Scan for the cell matching the given text and deliver its (X, Y) coordinate at center. 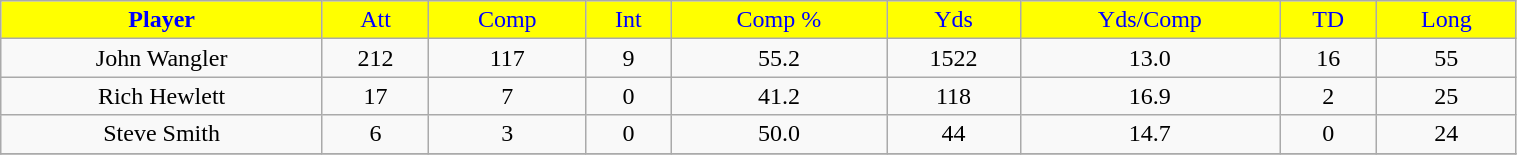
Rich Hewlett (162, 96)
50.0 (779, 134)
16.9 (1150, 96)
212 (375, 58)
14.7 (1150, 134)
7 (508, 96)
Comp (508, 20)
118 (954, 96)
16 (1328, 58)
6 (375, 134)
3 (508, 134)
Yds (954, 20)
TD (1328, 20)
55.2 (779, 58)
17 (375, 96)
1522 (954, 58)
41.2 (779, 96)
Att (375, 20)
Long (1446, 20)
55 (1446, 58)
Player (162, 20)
Comp % (779, 20)
44 (954, 134)
13.0 (1150, 58)
2 (1328, 96)
9 (628, 58)
Int (628, 20)
25 (1446, 96)
24 (1446, 134)
117 (508, 58)
Steve Smith (162, 134)
John Wangler (162, 58)
Yds/Comp (1150, 20)
